Capture the cell that displays the provided text and extract its [X, Y] central coordinate. 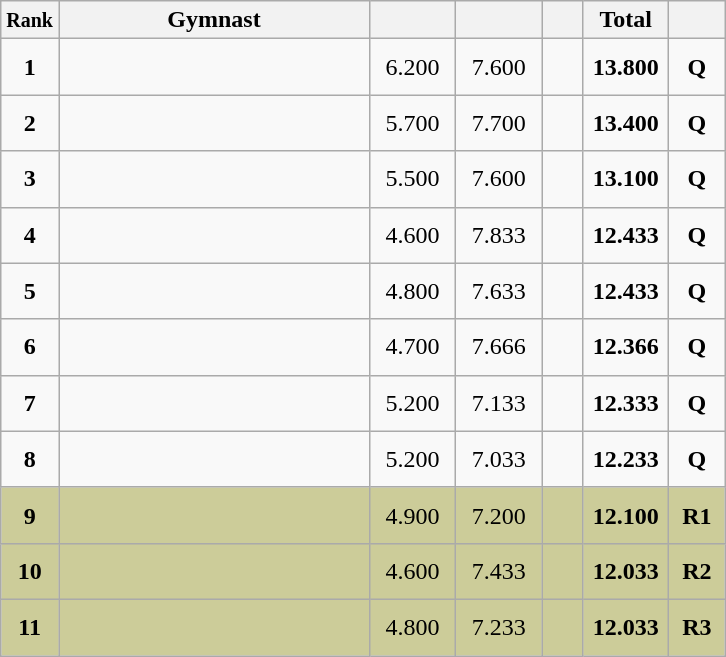
Gymnast [214, 20]
7.200 [499, 515]
7.233 [499, 627]
9 [30, 515]
7 [30, 403]
8 [30, 459]
R1 [697, 515]
3 [30, 179]
12.366 [626, 347]
Rank [30, 20]
7.133 [499, 403]
13.100 [626, 179]
1 [30, 67]
7.033 [499, 459]
R2 [697, 571]
7.666 [499, 347]
7.433 [499, 571]
12.233 [626, 459]
2 [30, 123]
4 [30, 235]
13.800 [626, 67]
12.100 [626, 515]
5 [30, 291]
4.900 [413, 515]
7.633 [499, 291]
5.500 [413, 179]
5.700 [413, 123]
12.333 [626, 403]
6 [30, 347]
11 [30, 627]
13.400 [626, 123]
R3 [697, 627]
7.833 [499, 235]
7.700 [499, 123]
Total [626, 20]
4.700 [413, 347]
6.200 [413, 67]
10 [30, 571]
